Detect which cell encompasses the target text, then output its (X, Y) center coordinate. 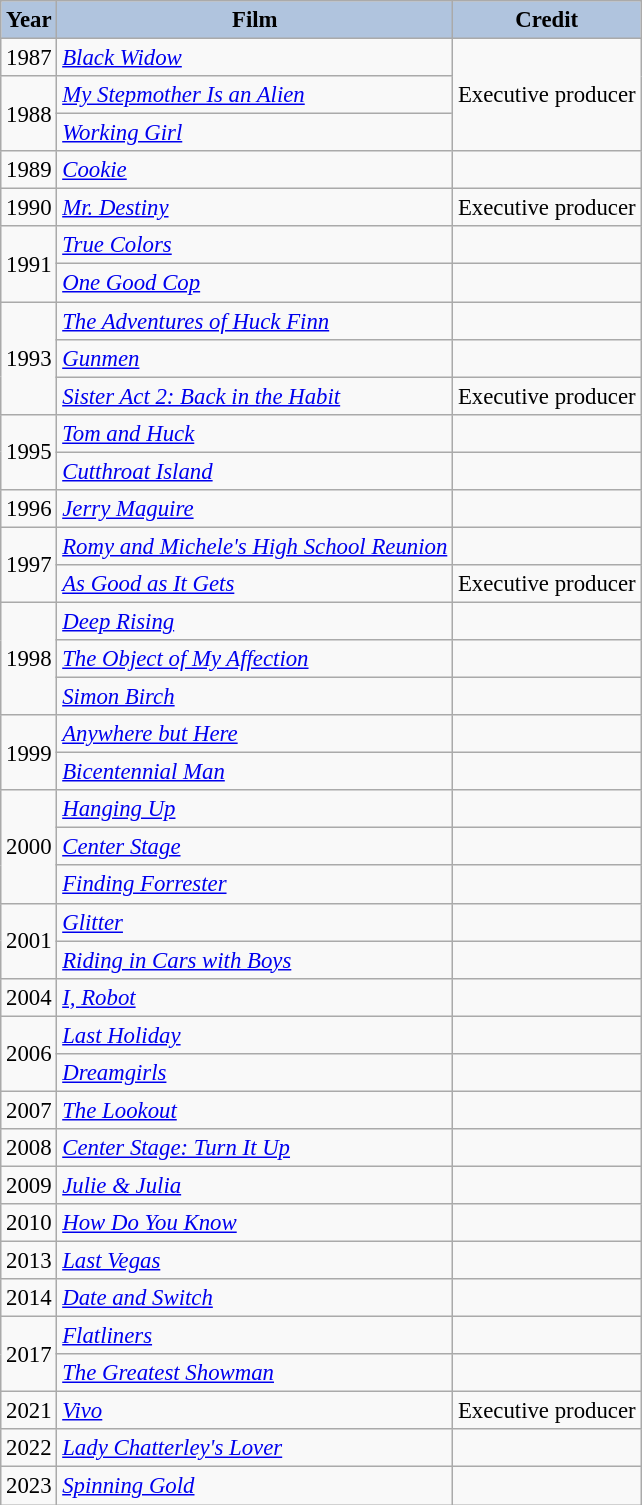
2007 (29, 1110)
1998 (29, 658)
1991 (29, 264)
True Colors (255, 245)
1997 (29, 564)
Romy and Michele's High School Reunion (255, 546)
1990 (29, 208)
1988 (29, 114)
Glitter (255, 922)
Credit (547, 20)
I, Robot (255, 997)
Sister Act 2: Back in the Habit (255, 396)
Vivo (255, 1411)
2021 (29, 1411)
How Do You Know (255, 1223)
The Object of My Affection (255, 659)
2006 (29, 1054)
1993 (29, 358)
2010 (29, 1223)
Dreamgirls (255, 1073)
My Stepmother Is an Alien (255, 95)
2004 (29, 997)
Last Holiday (255, 1035)
Date and Switch (255, 1298)
Flatliners (255, 1336)
2023 (29, 1486)
Black Widow (255, 58)
2009 (29, 1185)
2017 (29, 1354)
Spinning Gold (255, 1486)
2022 (29, 1449)
Cookie (255, 170)
Center Stage (255, 847)
Gunmen (255, 358)
Tom and Huck (255, 433)
1995 (29, 452)
Jerry Maguire (255, 509)
Anywhere but Here (255, 734)
2008 (29, 1148)
2000 (29, 846)
The Lookout (255, 1110)
Deep Rising (255, 621)
Lady Chatterley's Lover (255, 1449)
2013 (29, 1261)
Working Girl (255, 133)
Simon Birch (255, 697)
Finding Forrester (255, 885)
2014 (29, 1298)
Mr. Destiny (255, 208)
As Good as It Gets (255, 584)
1987 (29, 58)
Cutthroat Island (255, 471)
Bicentennial Man (255, 772)
The Adventures of Huck Finn (255, 321)
Last Vegas (255, 1261)
Year (29, 20)
One Good Cop (255, 283)
1999 (29, 752)
1996 (29, 509)
1989 (29, 170)
2001 (29, 940)
Riding in Cars with Boys (255, 960)
Center Stage: Turn It Up (255, 1148)
The Greatest Showman (255, 1373)
Film (255, 20)
Julie & Julia (255, 1185)
Hanging Up (255, 809)
